Determine the [X, Y] coordinate at the center of the cell enclosing the given text.  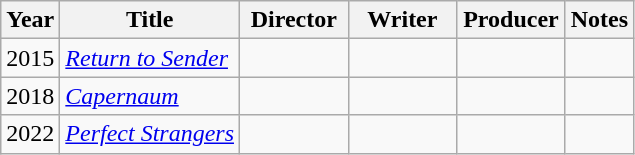
Capernaum [150, 96]
Writer [402, 20]
Producer [512, 20]
Director [294, 20]
2018 [30, 96]
Return to Sender [150, 58]
Title [150, 20]
2022 [30, 134]
Year [30, 20]
2015 [30, 58]
Notes [599, 20]
Perfect Strangers [150, 134]
